Capture the cell that displays the provided text and extract its [x, y] central coordinate. 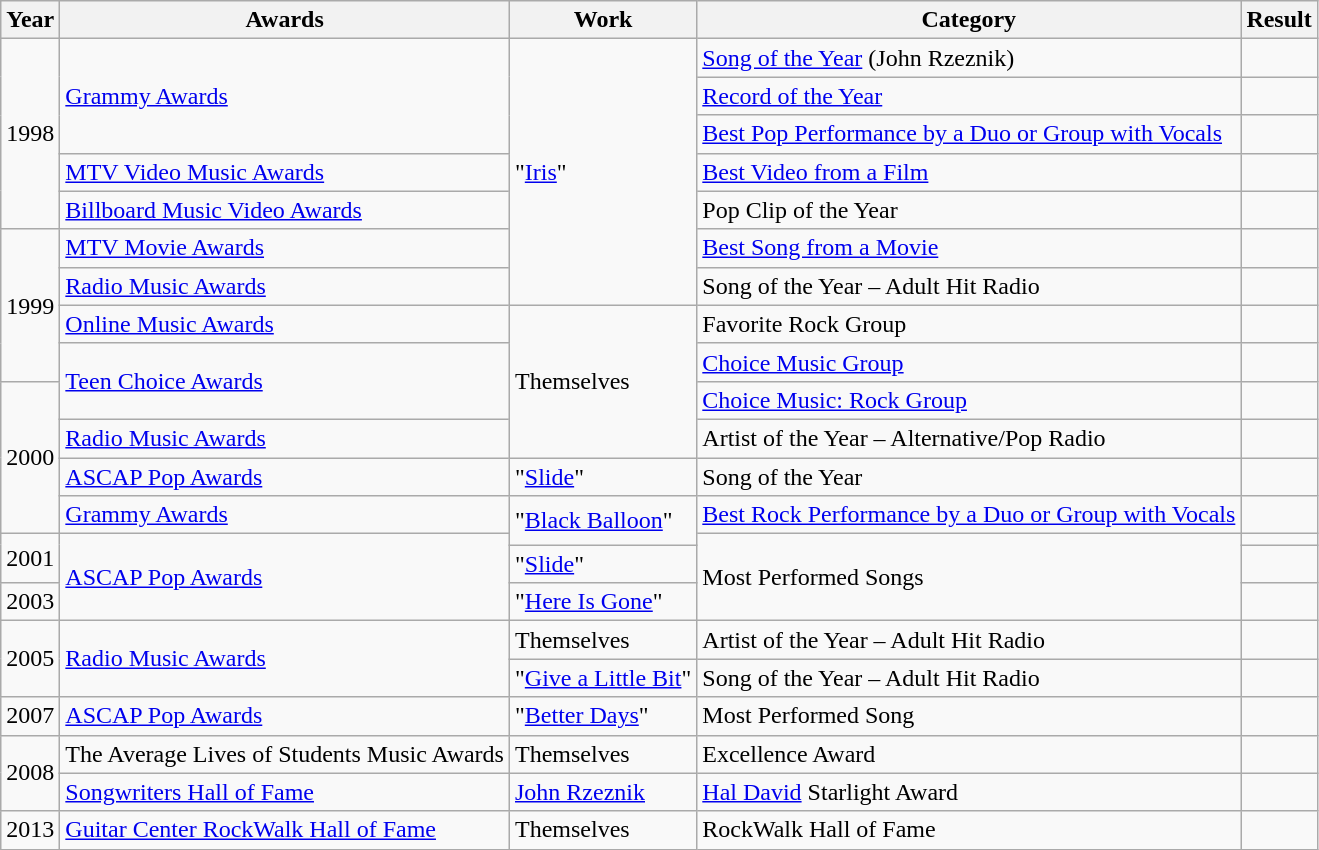
Choice Music: Rock Group [969, 400]
Most Performed Songs [969, 578]
2013 [30, 830]
Song of the Year [969, 477]
Most Performed Song [969, 716]
Best Pop Performance by a Duo or Group with Vocals [969, 134]
Record of the Year [969, 96]
Hal David Starlight Award [969, 792]
Guitar Center RockWalk Hall of Fame [285, 830]
2007 [30, 716]
2000 [30, 457]
Best Rock Performance by a Duo or Group with Vocals [969, 515]
The Average Lives of Students Music Awards [285, 754]
Billboard Music Video Awards [285, 210]
Year [30, 20]
1998 [30, 134]
"Iris" [602, 172]
Song of the Year (John Rzeznik) [969, 58]
Category [969, 20]
2001 [30, 558]
Work [602, 20]
1999 [30, 305]
MTV Video Music Awards [285, 172]
Songwriters Hall of Fame [285, 792]
Favorite Rock Group [969, 324]
Artist of the Year – Alternative/Pop Radio [969, 438]
RockWalk Hall of Fame [969, 830]
Best Song from a Movie [969, 248]
Excellence Award [969, 754]
Artist of the Year – Adult Hit Radio [969, 640]
Awards [285, 20]
MTV Movie Awards [285, 248]
Online Music Awards [285, 324]
2005 [30, 659]
Teen Choice Awards [285, 381]
John Rzeznik [602, 792]
2003 [30, 602]
Choice Music Group [969, 362]
"Black Balloon" [602, 520]
"Better Days" [602, 716]
Best Video from a Film [969, 172]
Result [1279, 20]
Pop Clip of the Year [969, 210]
"Give a Little Bit" [602, 678]
2008 [30, 773]
"Here Is Gone" [602, 602]
